Extract the (x, y) coordinate from the center of the cell holding the provided text.  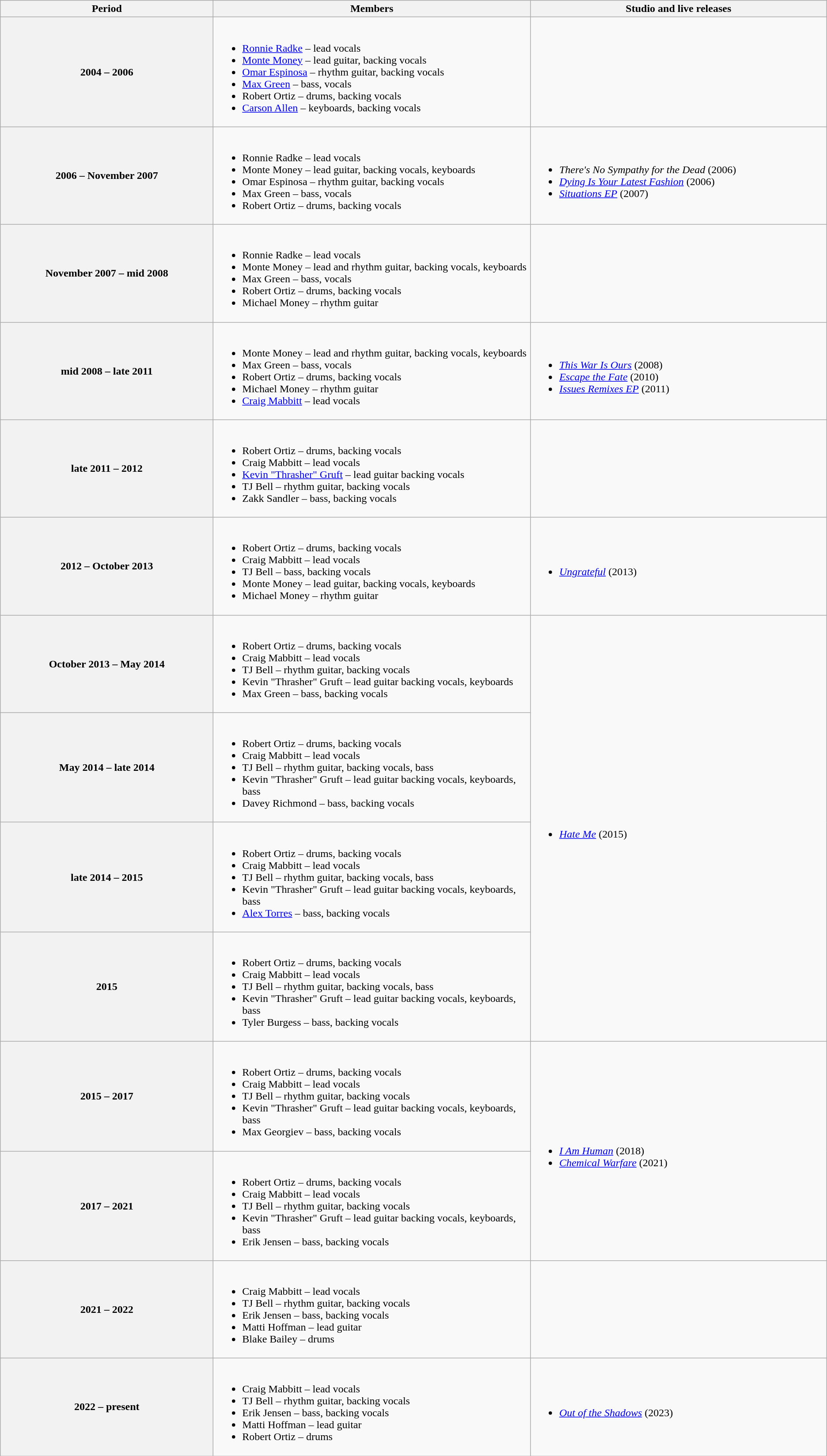
late 2014 – 2015 (107, 877)
2022 – present (107, 1407)
2015 (107, 986)
2017 – 2021 (107, 1206)
May 2014 – late 2014 (107, 767)
Craig Mabbitt – lead vocalsTJ Bell – rhythm guitar, backing vocalsErik Jensen – bass, backing vocals Matti Hoffman – lead guitar Blake Bailey – drums (372, 1309)
2012 – October 2013 (107, 566)
October 2013 – May 2014 (107, 664)
This War Is Ours (2008)Escape the Fate (2010)Issues Remixes EP (2011) (679, 371)
I Am Human (2018)Chemical Warfare (2021) (679, 1151)
Members (372, 9)
There's No Sympathy for the Dead (2006)Dying Is Your Latest Fashion (2006)Situations EP (2007) (679, 176)
2004 – 2006 (107, 72)
2006 – November 2007 (107, 176)
Out of the Shadows (2023) (679, 1407)
2015 – 2017 (107, 1096)
2021 – 2022 (107, 1309)
Hate Me (2015) (679, 828)
Studio and live releases (679, 9)
November 2007 – mid 2008 (107, 273)
Ungrateful (2013) (679, 566)
Craig Mabbitt – lead vocalsTJ Bell – rhythm guitar, backing vocalsErik Jensen – bass, backing vocalsMatti Hoffman – lead guitarRobert Ortiz – drums (372, 1407)
mid 2008 – late 2011 (107, 371)
late 2011 – 2012 (107, 468)
Period (107, 9)
